Search for the cell housing the specified text and yield its (x, y) center coordinate. 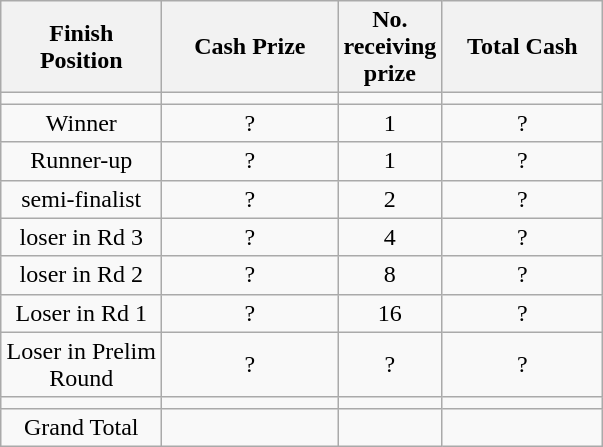
Finish Position (82, 47)
16 (390, 313)
8 (390, 275)
Cash Prize (250, 47)
Total Cash (522, 47)
Loser in Rd 1 (82, 313)
Winner (82, 123)
Runner-up (82, 161)
Grand Total (82, 427)
loser in Rd 2 (82, 275)
4 (390, 237)
2 (390, 199)
loser in Rd 3 (82, 237)
Loser in Prelim Round (82, 364)
No. receiving prize (390, 47)
semi-finalist (82, 199)
